From the cell containing the given text, extract its center point as (X, Y) coordinate. 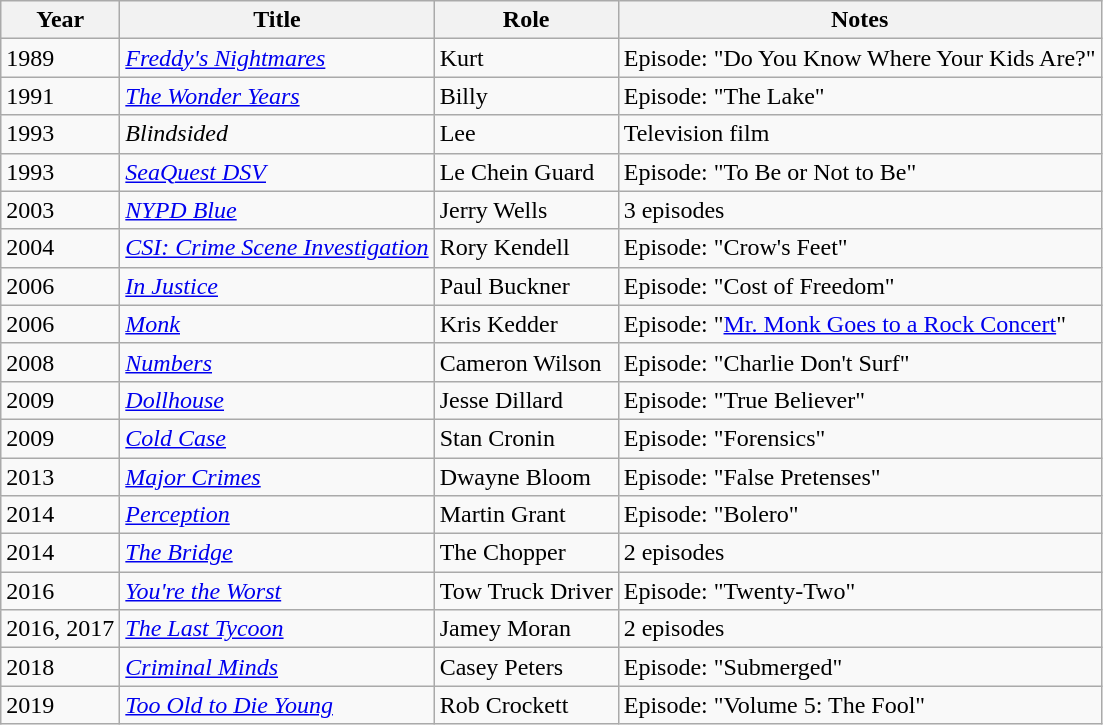
Too Old to Die Young (277, 705)
Criminal Minds (277, 667)
SeaQuest DSV (277, 172)
Major Crimes (277, 477)
The Chopper (526, 553)
Freddy's Nightmares (277, 58)
Jamey Moran (526, 629)
Episode: "False Pretenses" (860, 477)
Stan Cronin (526, 438)
NYPD Blue (277, 210)
Dwayne Bloom (526, 477)
Cameron Wilson (526, 362)
Perception (277, 515)
Episode: "Do You Know Where Your Kids Are?" (860, 58)
The Last Tycoon (277, 629)
2004 (60, 248)
Dollhouse (277, 400)
3 episodes (860, 210)
The Wonder Years (277, 96)
Paul Buckner (526, 286)
The Bridge (277, 553)
Episode: "The Lake" (860, 96)
In Justice (277, 286)
2016, 2017 (60, 629)
Jesse Dillard (526, 400)
CSI: Crime Scene Investigation (277, 248)
Episode: "True Believer" (860, 400)
Kurt (526, 58)
Episode: "Twenty-Two" (860, 591)
Blindsided (277, 134)
2019 (60, 705)
Billy (526, 96)
Casey Peters (526, 667)
Tow Truck Driver (526, 591)
Monk (277, 324)
2013 (60, 477)
Numbers (277, 362)
Cold Case (277, 438)
Rob Crockett (526, 705)
Episode: "Mr. Monk Goes to a Rock Concert" (860, 324)
Lee (526, 134)
Television film (860, 134)
Episode: "Charlie Don't Surf" (860, 362)
Episode: "Cost of Freedom" (860, 286)
1991 (60, 96)
Kris Kedder (526, 324)
Episode: "Forensics" (860, 438)
You're the Worst (277, 591)
Notes (860, 20)
Episode: "Bolero" (860, 515)
Rory Kendell (526, 248)
2008 (60, 362)
Episode: "Submerged" (860, 667)
Episode: "Volume 5: The Fool" (860, 705)
Role (526, 20)
Jerry Wells (526, 210)
2016 (60, 591)
Martin Grant (526, 515)
Episode: "Crow's Feet" (860, 248)
Episode: "To Be or Not to Be" (860, 172)
Year (60, 20)
2003 (60, 210)
1989 (60, 58)
Title (277, 20)
Le Chein Guard (526, 172)
2018 (60, 667)
